Search for the cell housing the specified text and yield its [X, Y] center coordinate. 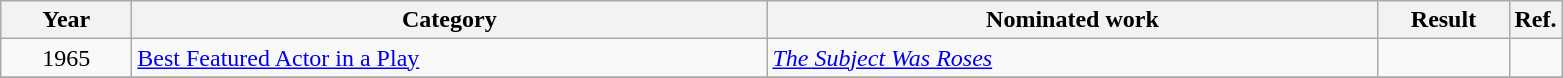
Result [1444, 20]
1965 [66, 58]
Ref. [1536, 20]
Year [66, 20]
The Subject Was Roses [1072, 58]
Nominated work [1072, 20]
Best Featured Actor in a Play [450, 58]
Category [450, 20]
